Return the (X, Y) coordinate for the center point of the cell that contains the specified text.  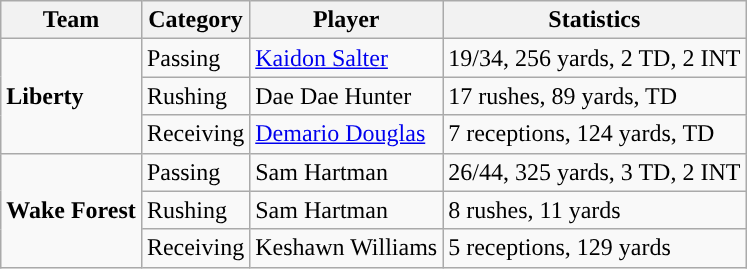
5 receptions, 129 yards (594, 248)
8 rushes, 11 yards (594, 210)
7 receptions, 124 yards, TD (594, 134)
Liberty (72, 96)
Team (72, 20)
Statistics (594, 20)
19/34, 256 yards, 2 TD, 2 INT (594, 58)
Keshawn Williams (346, 248)
Demario Douglas (346, 134)
Category (195, 20)
Kaidon Salter (346, 58)
Wake Forest (72, 210)
Player (346, 20)
26/44, 325 yards, 3 TD, 2 INT (594, 172)
17 rushes, 89 yards, TD (594, 96)
Dae Dae Hunter (346, 96)
